Detect which cell encompasses the target text, then output its [X, Y] center coordinate. 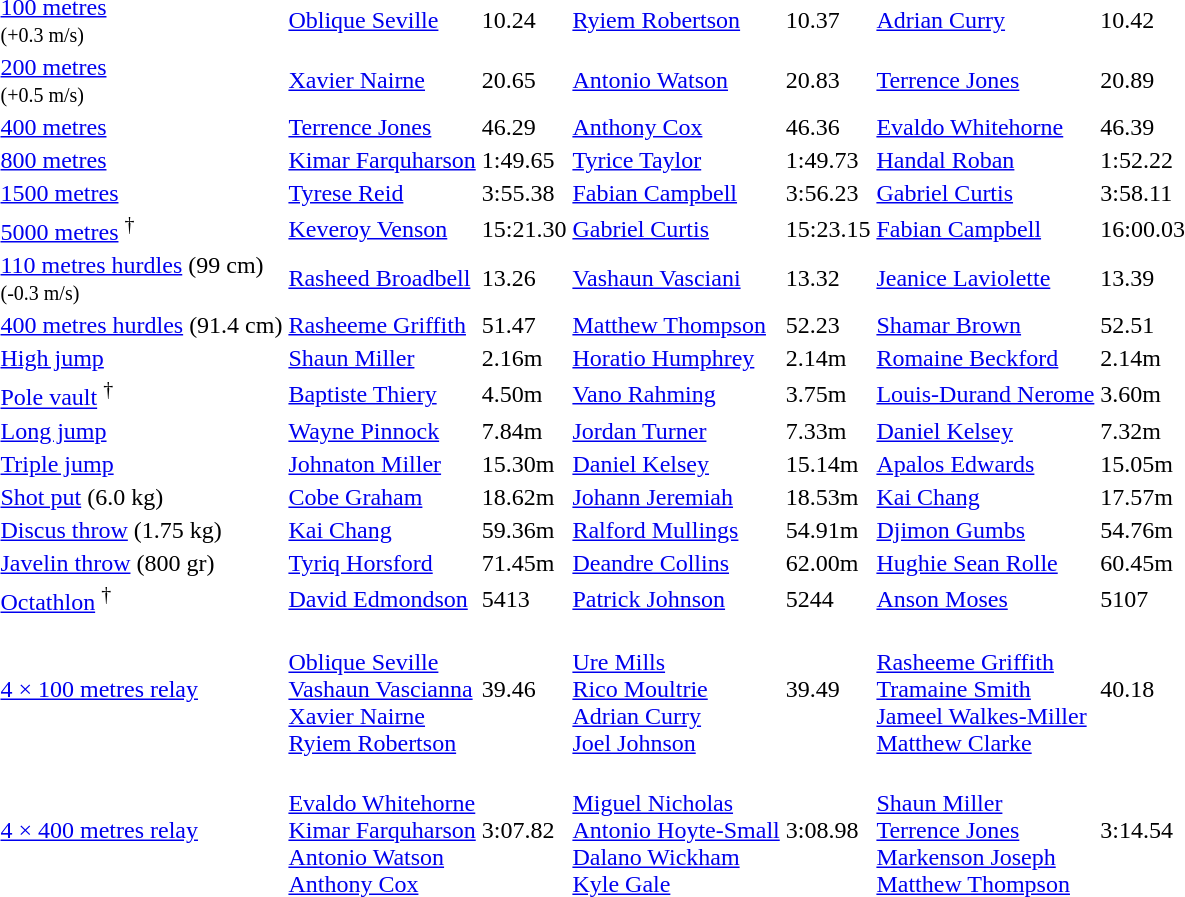
Jordan Turner [676, 431]
Kimar Farquharson [382, 160]
3:56.23 [828, 193]
71.45m [524, 563]
15:21.30 [524, 229]
Louis-Durand Nerome [986, 394]
20.83 [828, 80]
5413 [524, 599]
15:23.15 [828, 229]
Wayne Pinnock [382, 431]
4.50m [524, 394]
15.30m [524, 464]
46.29 [524, 127]
Djimon Gumbs [986, 530]
Patrick Johnson [676, 599]
15.14m [828, 464]
2.14m [828, 358]
1:49.73 [828, 160]
Cobe Graham [382, 497]
Deandre Collins [676, 563]
Antonio Watson [676, 80]
18.62m [524, 497]
59.36m [524, 530]
18.53m [828, 497]
39.49 [828, 689]
3:55.38 [524, 193]
Ure Mills Rico Moultrie Adrian Curry Joel Johnson [676, 689]
46.36 [828, 127]
Anthony Cox [676, 127]
Baptiste Thiery [382, 394]
Rasheed Broadbell [382, 278]
Handal Roban [986, 160]
Ralford Mullings [676, 530]
Johnaton Miller [382, 464]
Keveroy Venson [382, 229]
Anson Moses [986, 599]
1:49.65 [524, 160]
Rasheeme Griffith Tramaine Smith Jameel Walkes-Miller Matthew Clarke [986, 689]
Xavier Nairne [382, 80]
Vano Rahming [676, 394]
Jeanice Laviolette [986, 278]
Shamar Brown [986, 325]
Hughie Sean Rolle [986, 563]
3.75m [828, 394]
Johann Jeremiah [676, 497]
62.00m [828, 563]
Apalos Edwards [986, 464]
52.23 [828, 325]
7.33m [828, 431]
Tyrese Reid [382, 193]
Matthew Thompson [676, 325]
Evaldo Whitehorne [986, 127]
David Edmondson [382, 599]
39.46 [524, 689]
Shaun Miller [382, 358]
Horatio Humphrey [676, 358]
13.26 [524, 278]
54.91m [828, 530]
Tyriq Horsford [382, 563]
7.84m [524, 431]
20.65 [524, 80]
51.47 [524, 325]
Romaine Beckford [986, 358]
Rasheeme Griffith [382, 325]
13.32 [828, 278]
5244 [828, 599]
Vashaun Vasciani [676, 278]
Oblique Seville Vashaun Vascianna Xavier Nairne Ryiem Robertson [382, 689]
Tyrice Taylor [676, 160]
2.16m [524, 358]
